Extract the (X, Y) coordinate from the center of the cell holding the provided text.  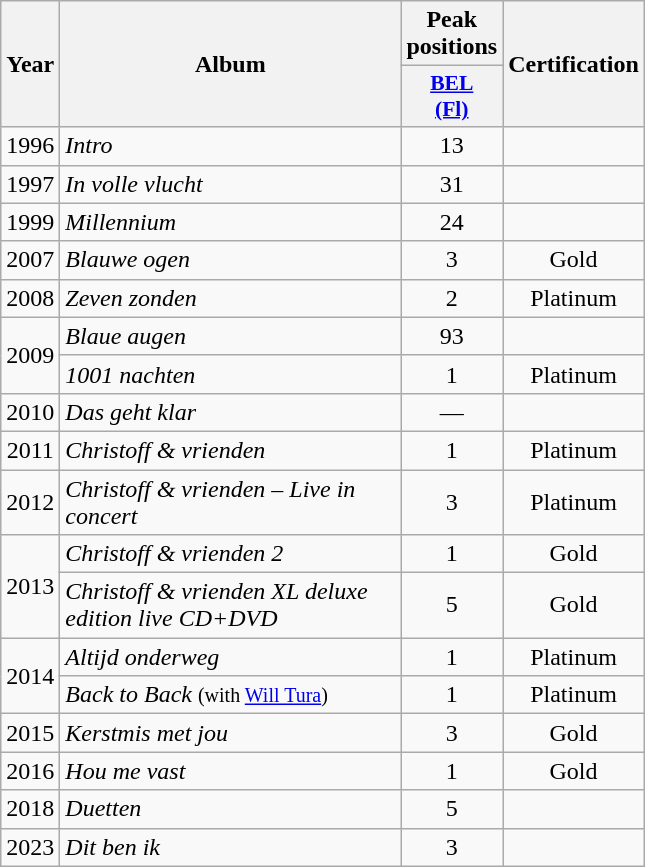
Zeven zonden (230, 298)
93 (452, 336)
2010 (30, 412)
2008 (30, 298)
2013 (30, 586)
Altijd onderweg (230, 657)
1996 (30, 146)
Album (230, 64)
Back to Back (with Will Tura) (230, 695)
Christoff & vrienden – Live in concert (230, 502)
Year (30, 64)
31 (452, 184)
1001 nachten (230, 374)
2009 (30, 355)
Duetten (230, 809)
24 (452, 222)
Christoff & vrienden (230, 450)
Millennium (230, 222)
Dit ben ik (230, 847)
2 (452, 298)
1997 (30, 184)
2016 (30, 771)
Hou me vast (230, 771)
Intro (230, 146)
Blaue augen (230, 336)
1999 (30, 222)
2023 (30, 847)
— (452, 412)
2014 (30, 676)
In volle vlucht (230, 184)
Christoff & vrienden XL deluxe edition live CD+DVD (230, 606)
Certification (574, 64)
Kerstmis met jou (230, 733)
BEL (Fl) (452, 96)
2012 (30, 502)
2007 (30, 260)
2011 (30, 450)
13 (452, 146)
Christoff & vrienden 2 (230, 554)
Peak positions (452, 34)
2018 (30, 809)
2015 (30, 733)
Blauwe ogen (230, 260)
Das geht klar (230, 412)
